Extract the [x, y] coordinate from the center of the cell holding the provided text.  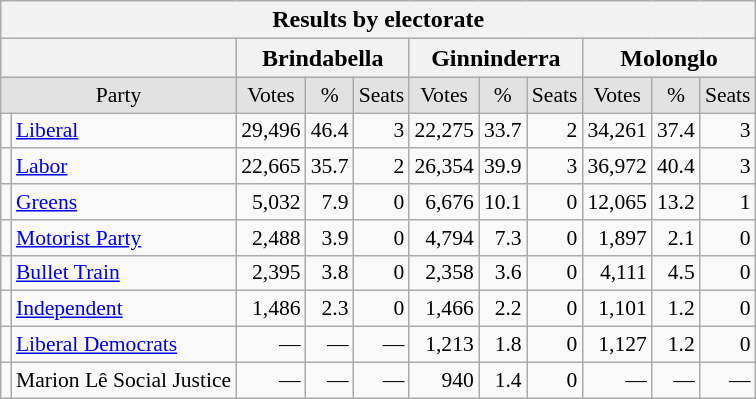
12,065 [616, 202]
Labor [124, 166]
2.2 [503, 309]
1,897 [616, 237]
35.7 [330, 166]
10.1 [503, 202]
1,213 [444, 344]
26,354 [444, 166]
1,466 [444, 309]
Brindabella [322, 58]
29,496 [270, 130]
1.8 [503, 344]
33.7 [503, 130]
22,665 [270, 166]
2,395 [270, 273]
6,676 [444, 202]
2,358 [444, 273]
39.9 [503, 166]
3.9 [330, 237]
36,972 [616, 166]
3.6 [503, 273]
7.3 [503, 237]
46.4 [330, 130]
4,111 [616, 273]
2.1 [676, 237]
Ginninderra [496, 58]
3.8 [330, 273]
Liberal [124, 130]
40.4 [676, 166]
Greens [124, 202]
Party [118, 95]
7.9 [330, 202]
Liberal Democrats [124, 344]
22,275 [444, 130]
Molonglo [668, 58]
37.4 [676, 130]
1 [728, 202]
1,127 [616, 344]
1,486 [270, 309]
1.4 [503, 380]
Independent [124, 309]
Results by electorate [378, 20]
Marion Lê Social Justice [124, 380]
5,032 [270, 202]
1,101 [616, 309]
Bullet Train [124, 273]
4.5 [676, 273]
Motorist Party [124, 237]
940 [444, 380]
4,794 [444, 237]
2.3 [330, 309]
13.2 [676, 202]
34,261 [616, 130]
2,488 [270, 237]
